Identify which cell holds the provided text, then report its [X, Y] central coordinate. 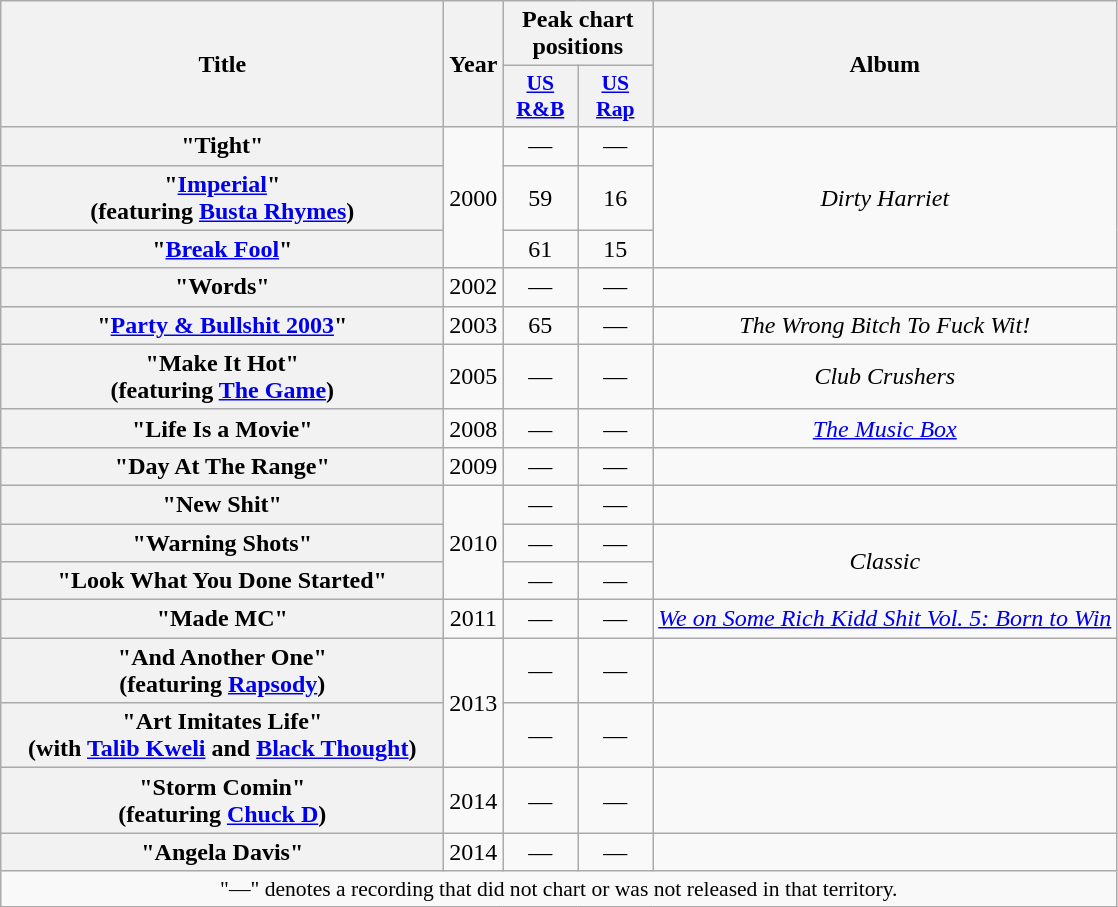
US Rap [616, 96]
"—" denotes a recording that did not chart or was not released in that territory. [559, 889]
2000 [474, 198]
"New Shit" [222, 504]
The Wrong Bitch To Fuck Wit! [885, 325]
"Tight" [222, 146]
Title [222, 64]
"Warning Shots" [222, 543]
"And Another One"(featuring Rapsody) [222, 670]
"Art Imitates Life"(with Talib Kweli and Black Thought) [222, 736]
2002 [474, 287]
"Angela Davis" [222, 852]
2003 [474, 325]
Club Crushers [885, 376]
"Imperial"(featuring Busta Rhymes) [222, 198]
61 [540, 249]
65 [540, 325]
"Party & Bullshit 2003" [222, 325]
"Look What You Done Started" [222, 581]
We on Some Rich Kidd Shit Vol. 5: Born to Win [885, 619]
"Storm Comin"(featuring Chuck D) [222, 800]
The Music Box [885, 428]
"Words" [222, 287]
"Break Fool" [222, 249]
2009 [474, 466]
15 [616, 249]
2011 [474, 619]
16 [616, 198]
"Make It Hot"(featuring The Game) [222, 376]
2005 [474, 376]
2010 [474, 542]
Classic [885, 562]
Album [885, 64]
US R&B [540, 96]
"Life Is a Movie" [222, 428]
59 [540, 198]
"Day At The Range" [222, 466]
Peak chart positions [578, 34]
Dirty Harriet [885, 198]
Year [474, 64]
2013 [474, 703]
"Made MC" [222, 619]
2008 [474, 428]
